From the cell containing the given text, extract its center point as (X, Y) coordinate. 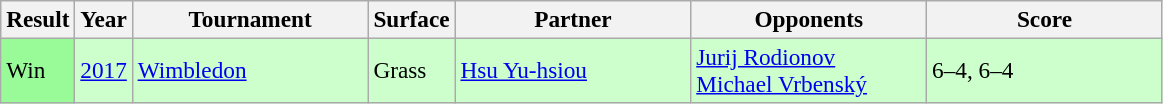
Tournament (250, 19)
Year (104, 19)
Wimbledon (250, 70)
Partner (573, 19)
Surface (412, 19)
Hsu Yu-hsiou (573, 70)
Score (1045, 19)
Win (38, 70)
Opponents (809, 19)
Grass (412, 70)
2017 (104, 70)
Jurij Rodionov Michael Vrbenský (809, 70)
Result (38, 19)
6–4, 6–4 (1045, 70)
